Identify which cell holds the provided text, then report its [X, Y] central coordinate. 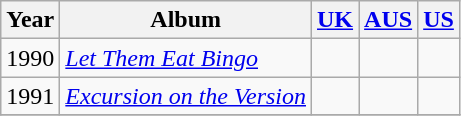
AUS [388, 20]
1990 [30, 58]
1991 [30, 96]
Excursion on the Version [186, 96]
Let Them Eat Bingo [186, 58]
UK [336, 20]
Year [30, 20]
Album [186, 20]
US [439, 20]
